Capture the cell that displays the provided text and extract its [x, y] central coordinate. 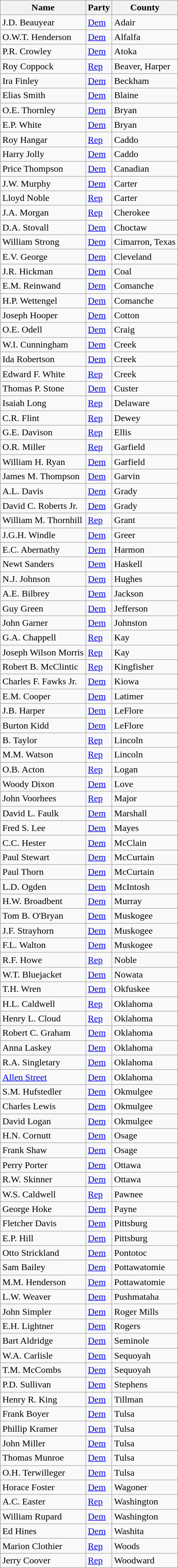
J.G.H. Windle [43, 535]
Ellis [145, 433]
J.D. Beauyear [43, 22]
Paul Stewart [43, 857]
E.P. Hill [43, 1238]
E.M. Reinwand [43, 286]
Elias Smith [43, 95]
John Simpler [43, 1311]
Guy Green [43, 608]
Dewey [145, 418]
David Logan [43, 1121]
Party [99, 8]
F.L. Walton [43, 945]
Jackson [145, 593]
Charles Lewis [43, 1106]
Beaver, Harper [145, 66]
Mayes [145, 828]
David C. Roberts Jr. [43, 506]
Joseph Hooper [43, 315]
Okfuskee [145, 989]
O.W.T. Henderson [43, 37]
R.F. Howe [43, 960]
Harmon [145, 550]
Fletcher Davis [43, 1224]
Robert B. McClintic [43, 667]
Jerry Coover [43, 1560]
Craig [145, 330]
County [145, 8]
A.E. Bilbrey [43, 593]
Isaiah Long [43, 403]
L.D. Ogden [43, 886]
Name [43, 8]
McClain [145, 843]
Frank Boyer [43, 1414]
B. Taylor [43, 740]
Nowata [145, 975]
W.I. Cunningham [43, 344]
Choctaw [145, 227]
Ed Hines [43, 1531]
Henry R. King [43, 1399]
Fred S. Lee [43, 828]
Latimer [145, 696]
Cimarron, Texas [145, 242]
Sam Bailey [43, 1267]
Hughes [145, 579]
Marion Clothier [43, 1546]
John Voorhees [43, 799]
Phillip Kramer [43, 1429]
Custer [145, 388]
Tillman [145, 1399]
E.M. Cooper [43, 696]
L.W. Weaver [43, 1297]
Delaware [145, 403]
Payne [145, 1209]
Lloyd Noble [43, 198]
E.C. Abernathy [43, 550]
E.H. Lightner [43, 1326]
W.A. Carlisle [43, 1355]
Murray [145, 901]
J.B. Harper [43, 711]
A.L. Davis [43, 491]
H.N. Cornutt [43, 1136]
Garvin [145, 476]
Roy Coppock [43, 66]
O.R. Miller [43, 447]
John Miller [43, 1443]
H.P. Wettengel [43, 301]
Henry L. Cloud [43, 1018]
Beckham [145, 81]
Cotton [145, 315]
Allen Street [43, 1077]
Seminole [145, 1341]
Joseph Wilson Morris [43, 652]
Perry Porter [43, 1165]
Kingfisher [145, 667]
A.C. Easter [43, 1502]
E.P. White [43, 125]
Ida Robertson [43, 359]
Robert C. Graham [43, 1033]
Thomas P. Stone [43, 388]
J.F. Strayhorn [43, 931]
P.R. Crowley [43, 52]
Burton Kidd [43, 725]
Roy Hangar [43, 139]
R.A. Singletary [43, 1062]
John Garner [43, 623]
M.M. Watson [43, 755]
G.E. Davison [43, 433]
Pawnee [145, 1194]
Cleveland [145, 257]
J.A. Morgan [43, 213]
T.H. Wren [43, 989]
Blaine [145, 95]
Tom B. O'Bryan [43, 916]
J.R. Hickman [43, 271]
O.E. Odell [43, 330]
Canadian [145, 169]
Bart Aldridge [43, 1341]
Washita [145, 1531]
E.V. George [43, 257]
James M. Thompson [43, 476]
McIntosh [145, 886]
H.L. Caldwell [43, 1004]
Horace Foster [43, 1487]
Noble [145, 960]
Otto Strickland [43, 1253]
Haskell [145, 564]
W.T. Bluejacket [43, 975]
R.W. Skinner [43, 1180]
C.R. Flint [43, 418]
Edward F. White [43, 374]
O.B. Acton [43, 769]
Woody Dixon [43, 784]
Adair [145, 22]
Greer [145, 535]
J.W. Murphy [43, 184]
Paul Thorn [43, 872]
H.W. Broadbent [43, 901]
N.J. Johnson [43, 579]
Kiowa [145, 682]
Newt Sanders [43, 564]
O.H. Terwilleger [43, 1473]
C.C. Hester [43, 843]
Major [145, 799]
M.M. Henderson [43, 1282]
Love [145, 784]
Cherokee [145, 213]
William Strong [43, 242]
Charles F. Fawks Jr. [43, 682]
Ira Finley [43, 81]
Logan [145, 769]
Grant [145, 520]
Thomas Munroe [43, 1458]
David L. Faulk [43, 813]
Pontotoc [145, 1253]
Stephens [145, 1385]
S.M. Hufstedler [43, 1092]
Alfalfa [145, 37]
Price Thompson [43, 169]
Frank Shaw [43, 1150]
Jefferson [145, 608]
Woods [145, 1546]
Coal [145, 271]
Anna Laskey [43, 1048]
Rogers [145, 1326]
Johnston [145, 623]
W.S. Caldwell [43, 1194]
Wagoner [145, 1487]
D.A. Stovall [43, 227]
Pushmataha [145, 1297]
Woodward [145, 1560]
Harry Jolly [43, 154]
William Rupard [43, 1516]
Roger Mills [145, 1311]
T.M. McCombs [43, 1370]
William M. Thornhill [43, 520]
G.A. Chappell [43, 637]
O.E. Thornley [43, 110]
Atoka [145, 52]
William H. Ryan [43, 462]
George Hoke [43, 1209]
Marshall [145, 813]
P.D. Sullivan [43, 1385]
